From the cell containing the given text, extract its center point as [x, y] coordinate. 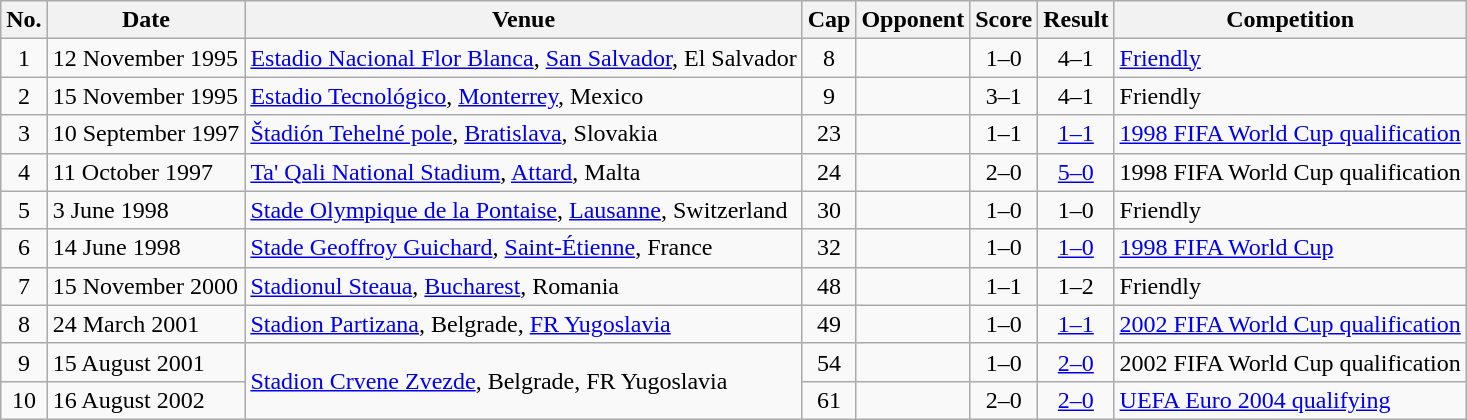
11 October 1997 [146, 172]
Date [146, 20]
Score [1004, 20]
5–0 [1076, 172]
24 [829, 172]
15 November 1995 [146, 96]
6 [24, 248]
1–2 [1076, 286]
23 [829, 134]
61 [829, 400]
15 August 2001 [146, 362]
Štadión Tehelné pole, Bratislava, Slovakia [524, 134]
10 September 1997 [146, 134]
Stadionul Steaua, Bucharest, Romania [524, 286]
24 March 2001 [146, 324]
Cap [829, 20]
Venue [524, 20]
10 [24, 400]
UEFA Euro 2004 qualifying [1290, 400]
3–1 [1004, 96]
1998 FIFA World Cup [1290, 248]
Stadion Crvene Zvezde, Belgrade, FR Yugoslavia [524, 381]
32 [829, 248]
30 [829, 210]
7 [24, 286]
Stade Olympique de la Pontaise, Lausanne, Switzerland [524, 210]
Result [1076, 20]
3 June 1998 [146, 210]
14 June 1998 [146, 248]
3 [24, 134]
Estadio Nacional Flor Blanca, San Salvador, El Salvador [524, 58]
Stadion Partizana, Belgrade, FR Yugoslavia [524, 324]
5 [24, 210]
Opponent [913, 20]
48 [829, 286]
4 [24, 172]
No. [24, 20]
Estadio Tecnológico, Monterrey, Mexico [524, 96]
49 [829, 324]
12 November 1995 [146, 58]
Ta' Qali National Stadium, Attard, Malta [524, 172]
2 [24, 96]
15 November 2000 [146, 286]
54 [829, 362]
Competition [1290, 20]
1 [24, 58]
Stade Geoffroy Guichard, Saint-Étienne, France [524, 248]
16 August 2002 [146, 400]
